Output the [X, Y] coordinate of the center of the cell containing the given text.  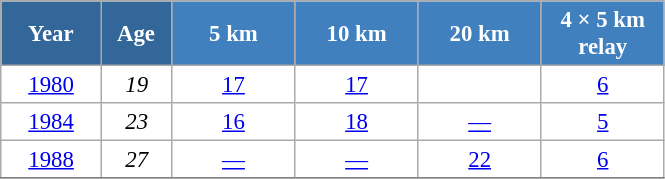
19 [136, 85]
23 [136, 122]
16 [234, 122]
1980 [52, 85]
27 [136, 160]
20 km [480, 34]
22 [480, 160]
5 km [234, 34]
5 [602, 122]
1984 [52, 122]
18 [356, 122]
10 km [356, 34]
Year [52, 34]
1988 [52, 160]
4 × 5 km relay [602, 34]
Age [136, 34]
